Output the (X, Y) coordinate of the center of the cell containing the given text.  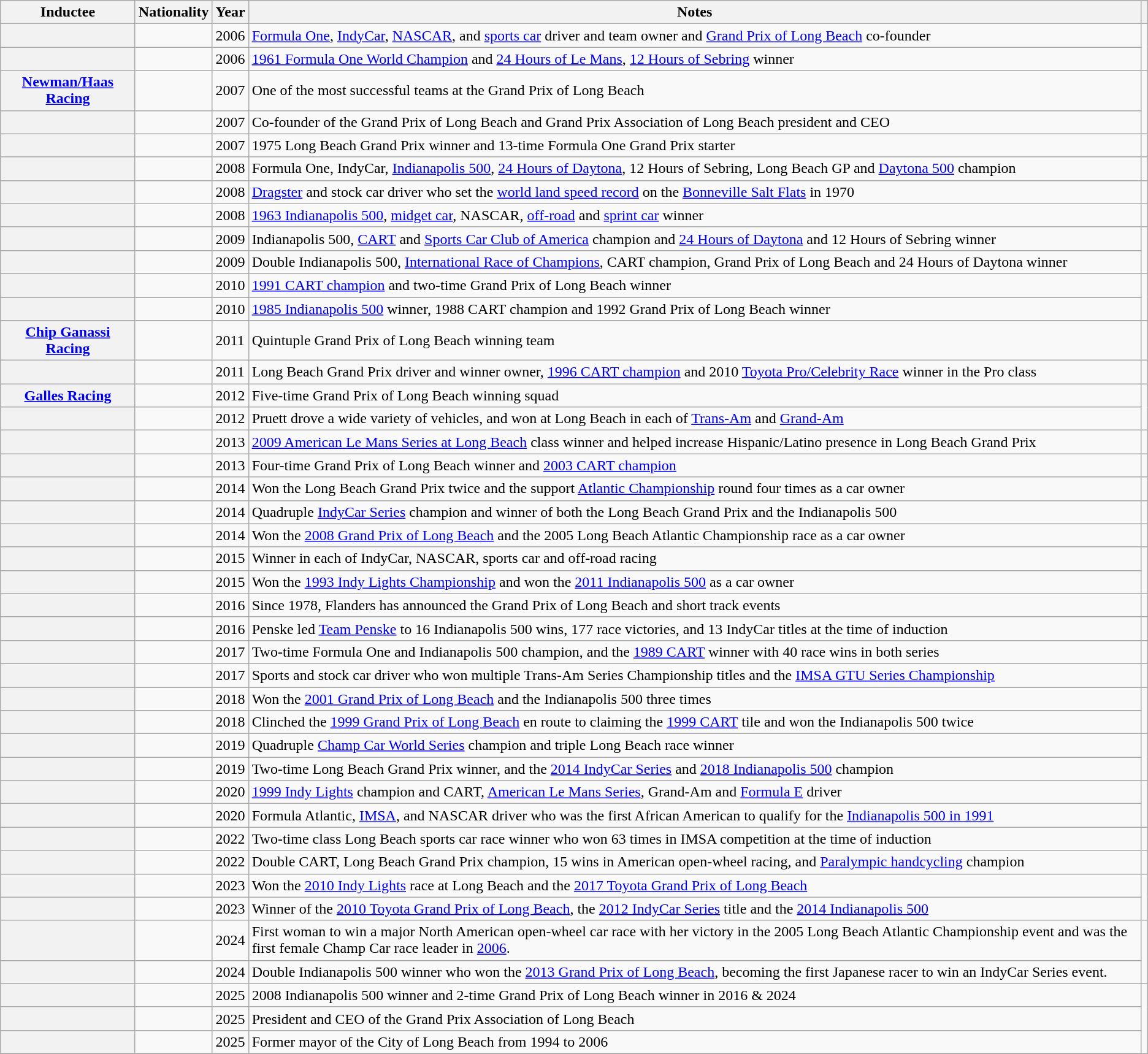
Galles Racing (68, 395)
Two-time Long Beach Grand Prix winner, and the 2014 IndyCar Series and 2018 Indianapolis 500 champion (694, 769)
2009 American Le Mans Series at Long Beach class winner and helped increase Hispanic/Latino presence in Long Beach Grand Prix (694, 442)
Long Beach Grand Prix driver and winner owner, 1996 CART champion and 2010 Toyota Pro/Celebrity Race winner in the Pro class (694, 372)
Former mayor of the City of Long Beach from 1994 to 2006 (694, 1042)
1975 Long Beach Grand Prix winner and 13-time Formula One Grand Prix starter (694, 145)
Quadruple IndyCar Series champion and winner of both the Long Beach Grand Prix and the Indianapolis 500 (694, 512)
Indianapolis 500, CART and Sports Car Club of America champion and 24 Hours of Daytona and 12 Hours of Sebring winner (694, 239)
Winner in each of IndyCar, NASCAR, sports car and off-road racing (694, 559)
Formula Atlantic, IMSA, and NASCAR driver who was the first African American to qualify for the Indianapolis 500 in 1991 (694, 815)
Quintuple Grand Prix of Long Beach winning team (694, 341)
Won the 2010 Indy Lights race at Long Beach and the 2017 Toyota Grand Prix of Long Beach (694, 885)
1999 Indy Lights champion and CART, American Le Mans Series, Grand-Am and Formula E driver (694, 792)
1985 Indianapolis 500 winner, 1988 CART champion and 1992 Grand Prix of Long Beach winner (694, 308)
1961 Formula One World Champion and 24 Hours of Le Mans, 12 Hours of Sebring winner (694, 59)
Double Indianapolis 500 winner who won the 2013 Grand Prix of Long Beach, becoming the first Japanese racer to win an IndyCar Series event. (694, 972)
Won the 2008 Grand Prix of Long Beach and the 2005 Long Beach Atlantic Championship race as a car owner (694, 535)
Formula One, IndyCar, NASCAR, and sports car driver and team owner and Grand Prix of Long Beach co-founder (694, 36)
Chip Ganassi Racing (68, 341)
Clinched the 1999 Grand Prix of Long Beach en route to claiming the 1999 CART tile and won the Indianapolis 500 twice (694, 722)
Two-time Formula One and Indianapolis 500 champion, and the 1989 CART winner with 40 race wins in both series (694, 652)
Year (231, 12)
Five-time Grand Prix of Long Beach winning squad (694, 395)
Winner of the 2010 Toyota Grand Prix of Long Beach, the 2012 IndyCar Series title and the 2014 Indianapolis 500 (694, 909)
One of the most successful teams at the Grand Prix of Long Beach (694, 91)
Won the 2001 Grand Prix of Long Beach and the Indianapolis 500 three times (694, 698)
Newman/Haas Racing (68, 91)
1991 CART champion and two-time Grand Prix of Long Beach winner (694, 285)
Co-founder of the Grand Prix of Long Beach and Grand Prix Association of Long Beach president and CEO (694, 122)
Nationality (174, 12)
Penske led Team Penske to 16 Indianapolis 500 wins, 177 race victories, and 13 IndyCar titles at the time of induction (694, 628)
Formula One, IndyCar, Indianapolis 500, 24 Hours of Daytona, 12 Hours of Sebring, Long Beach GP and Daytona 500 champion (694, 169)
Four-time Grand Prix of Long Beach winner and 2003 CART champion (694, 465)
Inductee (68, 12)
Quadruple Champ Car World Series champion and triple Long Beach race winner (694, 746)
Dragster and stock car driver who set the world land speed record on the Bonneville Salt Flats in 1970 (694, 192)
Pruett drove a wide variety of vehicles, and won at Long Beach in each of Trans-Am and Grand-Am (694, 419)
Double CART, Long Beach Grand Prix champion, 15 wins in American open-wheel racing, and Paralympic handcycling champion (694, 862)
Sports and stock car driver who won multiple Trans-Am Series Championship titles and the IMSA GTU Series Championship (694, 675)
President and CEO of the Grand Prix Association of Long Beach (694, 1018)
1963 Indianapolis 500, midget car, NASCAR, off-road and sprint car winner (694, 215)
Notes (694, 12)
Since 1978, Flanders has announced the Grand Prix of Long Beach and short track events (694, 605)
Won the Long Beach Grand Prix twice and the support Atlantic Championship round four times as a car owner (694, 489)
Won the 1993 Indy Lights Championship and won the 2011 Indianapolis 500 as a car owner (694, 582)
Double Indianapolis 500, International Race of Champions, CART champion, Grand Prix of Long Beach and 24 Hours of Daytona winner (694, 262)
2008 Indianapolis 500 winner and 2-time Grand Prix of Long Beach winner in 2016 & 2024 (694, 995)
Two-time class Long Beach sports car race winner who won 63 times in IMSA competition at the time of induction (694, 839)
